Capture the cell that displays the provided text and extract its [x, y] central coordinate. 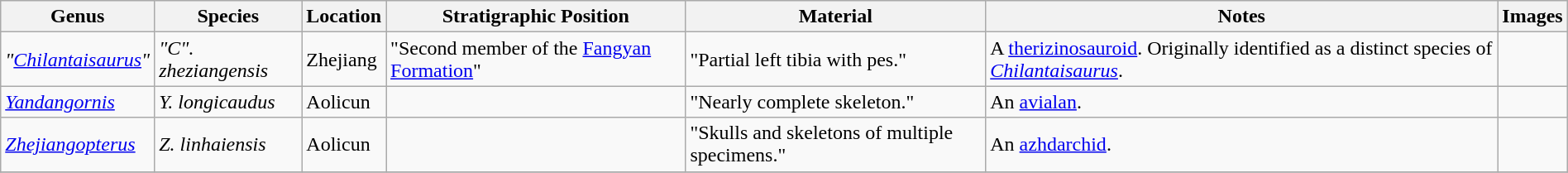
A therizinosauroid. Originally identified as a distinct species of Chilantaisaurus. [1242, 60]
Stratigraphic Position [536, 17]
Genus [78, 17]
Zhejiang [344, 60]
Z. linhaiensis [228, 144]
Zhejiangopterus [78, 144]
Species [228, 17]
Yandangornis [78, 102]
An azhdarchid. [1242, 144]
An avialan. [1242, 102]
Y. longicaudus [228, 102]
"Skulls and skeletons of multiple specimens." [835, 144]
"Chilantaisaurus" [78, 60]
Material [835, 17]
Location [344, 17]
"Partial left tibia with pes." [835, 60]
"Second member of the Fangyan Formation" [536, 60]
Images [1532, 17]
"C". zheziangensis [228, 60]
"Nearly complete skeleton." [835, 102]
Notes [1242, 17]
